Capture the cell that displays the provided text and extract its (x, y) central coordinate. 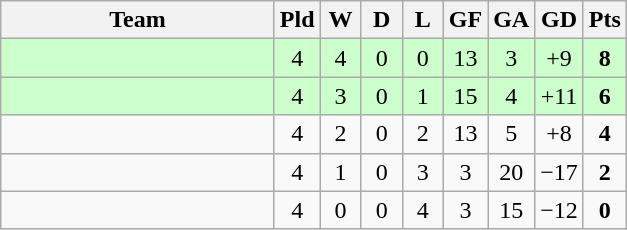
GA (512, 20)
GF (465, 20)
+11 (560, 96)
L (422, 20)
GD (560, 20)
Team (138, 20)
W (340, 20)
20 (512, 172)
−17 (560, 172)
+8 (560, 134)
Pld (297, 20)
5 (512, 134)
+9 (560, 58)
−12 (560, 210)
6 (604, 96)
Pts (604, 20)
8 (604, 58)
D (382, 20)
